Extract the (x, y) coordinate from the center of the cell holding the provided text.  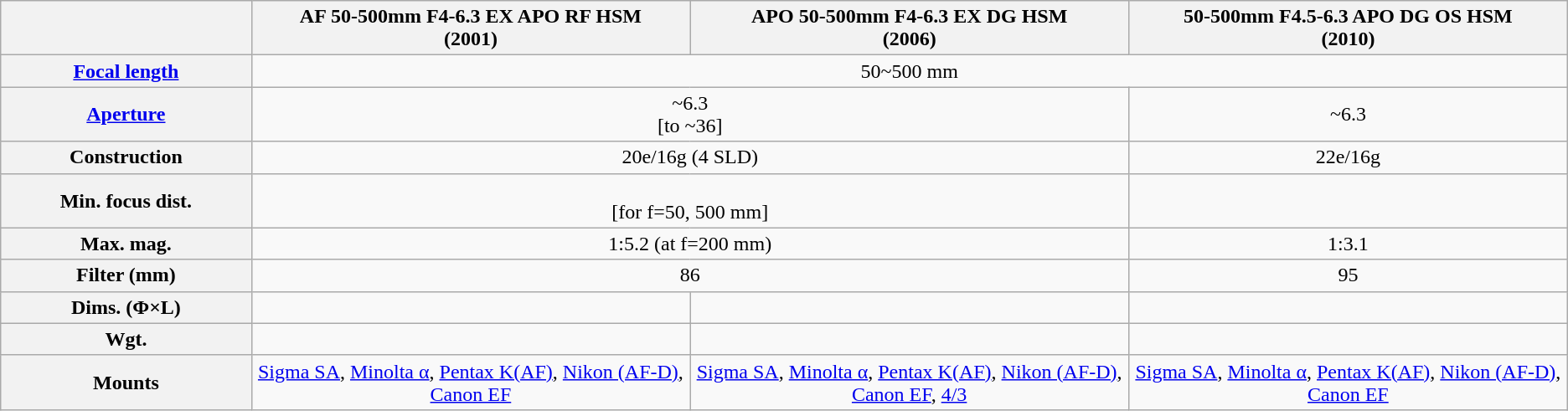
AF 50-500mm F4-6.3 EX APO RF HSM(2001) (471, 28)
Mounts (126, 382)
86 (690, 275)
Construction (126, 157)
Sigma SA, Minolta α, Pentax K(AF), Nikon (AF-D), Canon EF, 4/3 (910, 382)
Min. focus dist. (126, 201)
95 (1349, 275)
20e/16g (4 SLD) (690, 157)
22e/16g (1349, 157)
Aperture (126, 114)
Focal length (126, 71)
APO 50-500mm F4-6.3 EX DG HSM(2006) (910, 28)
Wgt. (126, 339)
50~500 mm (910, 71)
50-500mm F4.5-6.3 APO DG OS HSM(2010) (1349, 28)
1:3.1 (1349, 244)
Dims. (Φ×L) (126, 307)
~6.3[to ~36] (690, 114)
1:5.2 (at f=200 mm) (690, 244)
[for f=50, 500 mm] (690, 201)
Max. mag. (126, 244)
Filter (mm) (126, 275)
~6.3 (1349, 114)
